Identify which cell holds the provided text, then report its [X, Y] central coordinate. 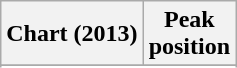
Peakposition [189, 34]
Chart (2013) [72, 34]
